Locate the cell with the specified text and output its (x, y) center coordinate. 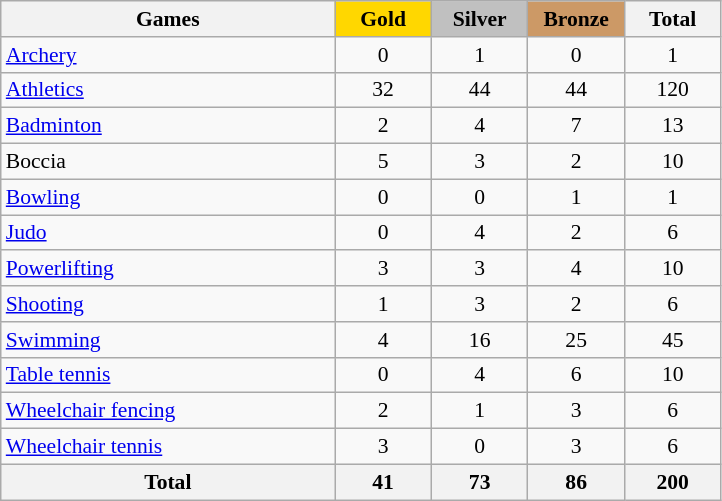
Wheelchair fencing (168, 411)
Judo (168, 233)
Powerlifting (168, 269)
73 (480, 482)
Games (168, 19)
25 (576, 340)
Bowling (168, 197)
45 (672, 340)
Badminton (168, 126)
Boccia (168, 162)
5 (384, 162)
32 (384, 90)
Bronze (576, 19)
Archery (168, 55)
200 (672, 482)
Wheelchair tennis (168, 447)
Silver (480, 19)
Table tennis (168, 375)
13 (672, 126)
41 (384, 482)
7 (576, 126)
86 (576, 482)
Shooting (168, 304)
16 (480, 340)
Gold (384, 19)
Swimming (168, 340)
120 (672, 90)
Athletics (168, 90)
